Find where the given text appears and provide that cell's center as (x, y) coordinate. 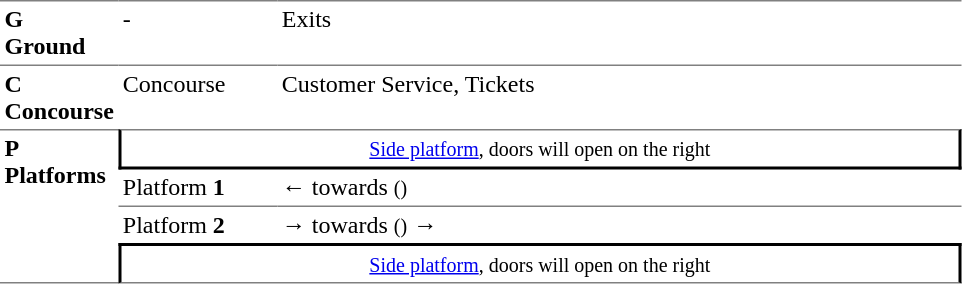
Customer Service, Tickets (619, 98)
GGround (59, 33)
- (198, 33)
Platform 2 (198, 225)
PPlatforms (59, 206)
Exits (619, 33)
Concourse (198, 98)
Platform 1 (198, 189)
CConcourse (59, 98)
→ towards () → (619, 225)
← towards () (619, 189)
